From the cell containing the given text, extract its center point as [X, Y] coordinate. 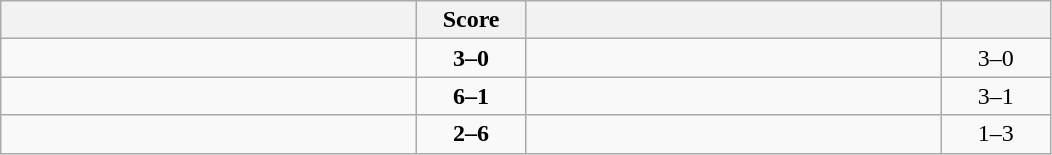
2–6 [472, 134]
3–1 [996, 96]
Score [472, 20]
6–1 [472, 96]
1–3 [996, 134]
